Locate the cell with the specified text and output its [x, y] center coordinate. 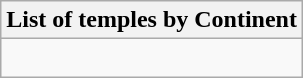
List of temples by Continent [152, 20]
